Find where the given text appears and provide that cell's center as (x, y) coordinate. 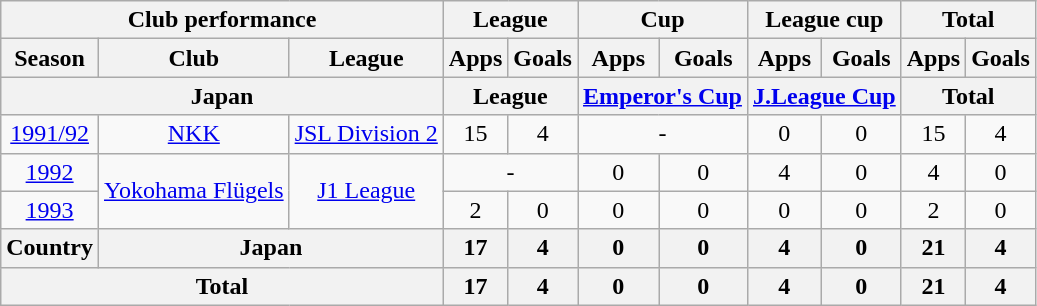
JSL Division 2 (366, 134)
Club (194, 58)
Yokohama Flügels (194, 191)
1991/92 (50, 134)
Cup (663, 20)
J.League Cup (824, 96)
League cup (824, 20)
Country (50, 248)
1992 (50, 172)
Emperor's Cup (663, 96)
Club performance (222, 20)
Season (50, 58)
NKK (194, 134)
J1 League (366, 191)
1993 (50, 210)
